From the cell containing the given text, extract its center point as (x, y) coordinate. 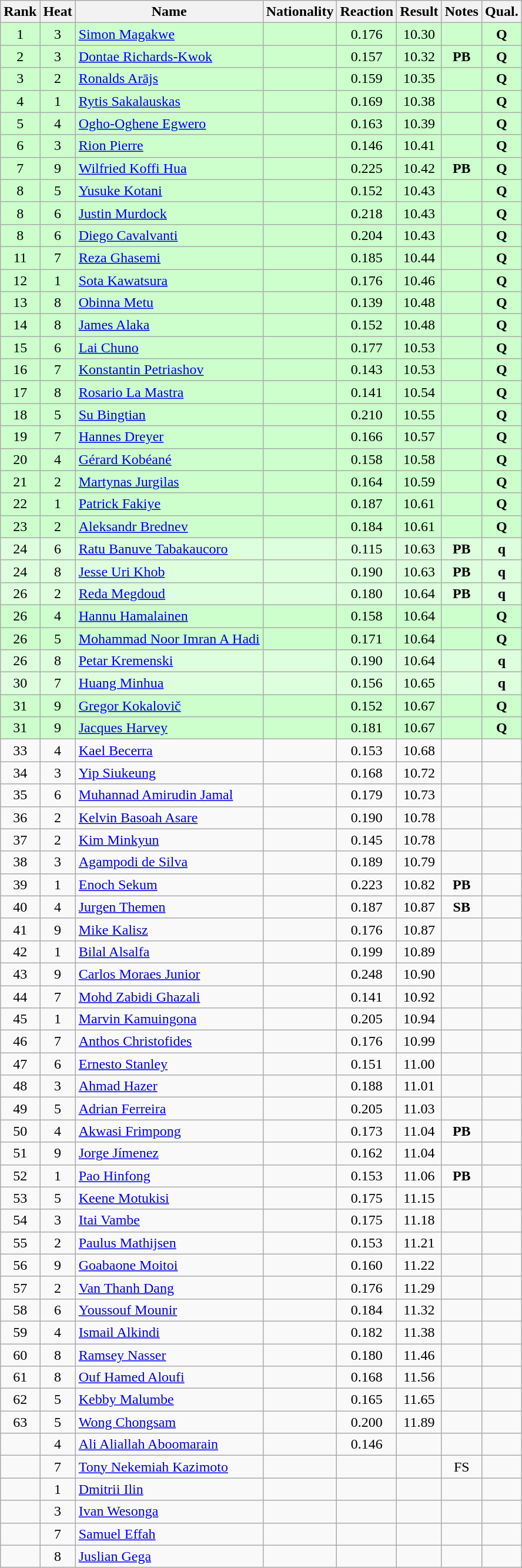
15 (20, 348)
Paulus Mathijsen (169, 1243)
10.90 (419, 974)
10.99 (419, 1042)
0.139 (367, 303)
Dmitrii Ilin (169, 1489)
Goabaone Moitoi (169, 1265)
16 (20, 370)
Jorge Jímenez (169, 1153)
10.79 (419, 862)
23 (20, 526)
Agampodi de Silva (169, 862)
Keene Motukisi (169, 1198)
51 (20, 1153)
Mike Kalisz (169, 929)
20 (20, 459)
Marvin Kamuingona (169, 1019)
Wong Chongsam (169, 1422)
58 (20, 1310)
Rosario La Mastra (169, 392)
0.189 (367, 862)
63 (20, 1422)
13 (20, 303)
11.56 (419, 1377)
0.165 (367, 1400)
Ronalds Arājs (169, 79)
0.151 (367, 1064)
FS (461, 1467)
34 (20, 773)
Rytis Sakalauskas (169, 101)
Ernesto Stanley (169, 1064)
10.92 (419, 997)
10.65 (419, 683)
10.54 (419, 392)
38 (20, 862)
57 (20, 1287)
Tony Nekemiah Kazimoto (169, 1467)
10.30 (419, 34)
0.145 (367, 840)
0.179 (367, 795)
61 (20, 1377)
Carlos Moraes Junior (169, 974)
11.46 (419, 1355)
48 (20, 1086)
19 (20, 437)
11.15 (419, 1198)
Huang Minhua (169, 683)
Notes (461, 12)
10.89 (419, 952)
0.156 (367, 683)
Nationality (300, 12)
0.210 (367, 415)
46 (20, 1042)
0.182 (367, 1332)
11.06 (419, 1176)
0.200 (367, 1422)
11.18 (419, 1220)
0.169 (367, 101)
Youssouf Mounir (169, 1310)
Bilal Alsalfa (169, 952)
Name (169, 12)
0.223 (367, 885)
59 (20, 1332)
11.03 (419, 1109)
Wilfried Koffi Hua (169, 168)
40 (20, 907)
Gérard Kobéané (169, 459)
Juslian Gega (169, 1556)
56 (20, 1265)
47 (20, 1064)
10.55 (419, 415)
10.35 (419, 79)
17 (20, 392)
Ahmad Hazer (169, 1086)
Reda Megdoud (169, 593)
Hannu Hamalainen (169, 616)
James Alaka (169, 325)
0.171 (367, 638)
55 (20, 1243)
11.22 (419, 1265)
0.199 (367, 952)
11.32 (419, 1310)
Dontae Richards-Kwok (169, 56)
60 (20, 1355)
11.29 (419, 1287)
62 (20, 1400)
0.164 (367, 482)
Mohammad Noor Imran A Hadi (169, 638)
0.159 (367, 79)
Ouf Hamed Aloufi (169, 1377)
Ismail Alkindi (169, 1332)
Reza Ghasemi (169, 258)
Rion Pierre (169, 146)
Hannes Dreyer (169, 437)
Justin Murdock (169, 213)
Kim Minkyun (169, 840)
10.72 (419, 773)
Kael Becerra (169, 750)
Simon Magakwe (169, 34)
Su Bingtian (169, 415)
Muhannad Amirudin Jamal (169, 795)
30 (20, 683)
Gregor Kokalovič (169, 706)
Ali Aliallah Aboomarain (169, 1444)
10.39 (419, 124)
0.204 (367, 235)
11.21 (419, 1243)
43 (20, 974)
18 (20, 415)
Akwasi Frimpong (169, 1131)
Aleksandr Brednev (169, 526)
0.160 (367, 1265)
Konstantin Petriashov (169, 370)
0.162 (367, 1153)
10.32 (419, 56)
14 (20, 325)
0.166 (367, 437)
Reaction (367, 12)
Kebby Malumbe (169, 1400)
54 (20, 1220)
10.59 (419, 482)
52 (20, 1176)
10.41 (419, 146)
Sota Kawatsura (169, 281)
10.57 (419, 437)
50 (20, 1131)
Rank (20, 12)
Itai Vambe (169, 1220)
44 (20, 997)
21 (20, 482)
10.58 (419, 459)
10.82 (419, 885)
0.181 (367, 728)
Samuel Effah (169, 1534)
Heat (58, 12)
Result (419, 12)
Qual. (501, 12)
11.65 (419, 1400)
Enoch Sekum (169, 885)
Anthos Christofides (169, 1042)
49 (20, 1109)
11.01 (419, 1086)
0.218 (367, 213)
Van Thanh Dang (169, 1287)
0.185 (367, 258)
Ramsey Nasser (169, 1355)
10.94 (419, 1019)
39 (20, 885)
33 (20, 750)
Petar Kremenski (169, 661)
Lai Chuno (169, 348)
Diego Cavalvanti (169, 235)
10.44 (419, 258)
0.163 (367, 124)
Jacques Harvey (169, 728)
0.173 (367, 1131)
Yip Siukeung (169, 773)
10.38 (419, 101)
0.115 (367, 549)
10.68 (419, 750)
Patrick Fakiye (169, 504)
Kelvin Basoah Asare (169, 818)
Pao Hinfong (169, 1176)
Mohd Zabidi Ghazali (169, 997)
Adrian Ferreira (169, 1109)
0.157 (367, 56)
45 (20, 1019)
10.73 (419, 795)
SB (461, 907)
36 (20, 818)
Obinna Metu (169, 303)
0.225 (367, 168)
0.177 (367, 348)
Ivan Wesonga (169, 1512)
53 (20, 1198)
Yusuke Kotani (169, 191)
41 (20, 929)
0.188 (367, 1086)
0.248 (367, 974)
Jesse Uri Khob (169, 571)
35 (20, 795)
11.00 (419, 1064)
Martynas Jurgilas (169, 482)
11 (20, 258)
11.89 (419, 1422)
12 (20, 281)
11.38 (419, 1332)
10.46 (419, 281)
Ratu Banuve Tabakaucoro (169, 549)
22 (20, 504)
10.42 (419, 168)
Jurgen Themen (169, 907)
0.143 (367, 370)
Ogho-Oghene Egwero (169, 124)
37 (20, 840)
42 (20, 952)
